Pinpoint the cell where the given text exists, returning its [x, y] midpoint coordinate. 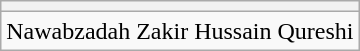
Nawabzadah Zakir Hussain Qureshi [180, 31]
